Extract the [X, Y] coordinate from the center of the cell holding the provided text.  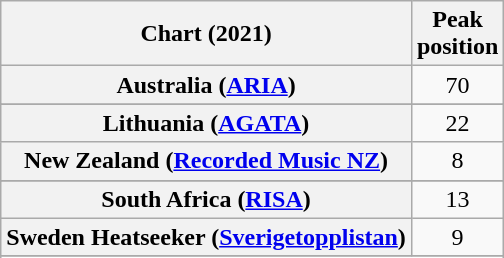
New Zealand (Recorded Music NZ) [206, 161]
Lithuania (AGATA) [206, 123]
Sweden Heatseeker (Sverigetopplistan) [206, 237]
70 [457, 85]
Peakposition [457, 34]
22 [457, 123]
Chart (2021) [206, 34]
8 [457, 161]
13 [457, 199]
9 [457, 237]
Australia (ARIA) [206, 85]
South Africa (RISA) [206, 199]
